Return the [x, y] coordinate for the center point of the cell that contains the specified text.  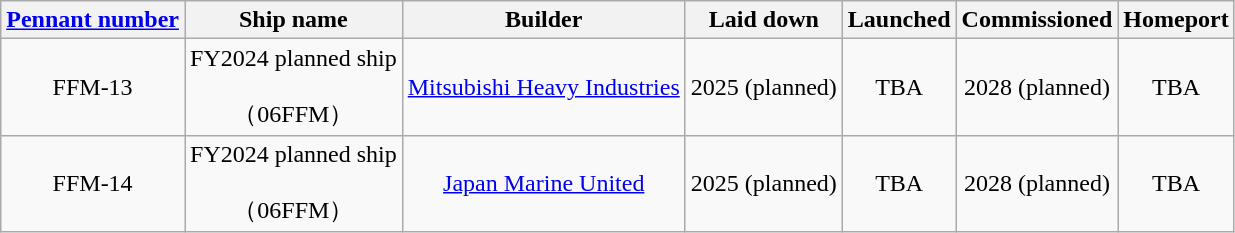
Japan Marine United [544, 184]
Commissioned [1037, 20]
FFM-14 [93, 184]
Ship name [293, 20]
Homeport [1176, 20]
FFM-13 [93, 88]
Mitsubishi Heavy Industries [544, 88]
Launched [899, 20]
Pennant number [93, 20]
Builder [544, 20]
Laid down [764, 20]
